Identify which cell holds the provided text, then report its (X, Y) central coordinate. 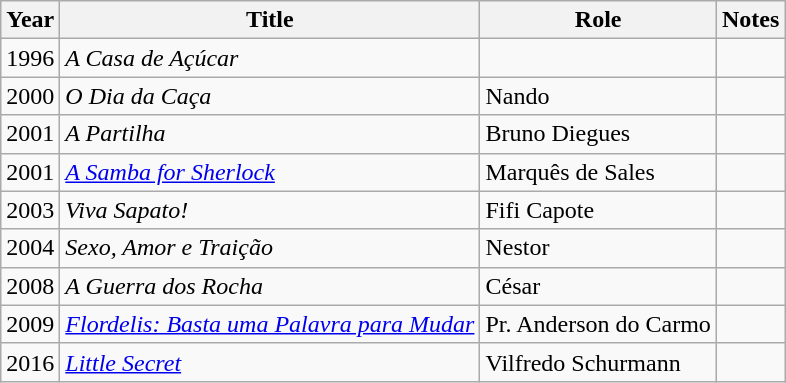
Little Secret (270, 362)
Pr. Anderson do Carmo (598, 324)
Nando (598, 96)
Role (598, 20)
Bruno Diegues (598, 134)
Sexo, Amor e Traição (270, 248)
Viva Sapato! (270, 210)
A Casa de Açúcar (270, 58)
A Samba for Sherlock (270, 172)
1996 (30, 58)
2016 (30, 362)
Nestor (598, 248)
Flordelis: Basta uma Palavra para Mudar (270, 324)
Marquês de Sales (598, 172)
2003 (30, 210)
A Guerra dos Rocha (270, 286)
Notes (750, 20)
2000 (30, 96)
César (598, 286)
Vilfredo Schurmann (598, 362)
Fifi Capote (598, 210)
Title (270, 20)
2009 (30, 324)
2004 (30, 248)
O Dia da Caça (270, 96)
A Partilha (270, 134)
2008 (30, 286)
Year (30, 20)
